Scan for the cell matching the given text and deliver its (x, y) coordinate at center. 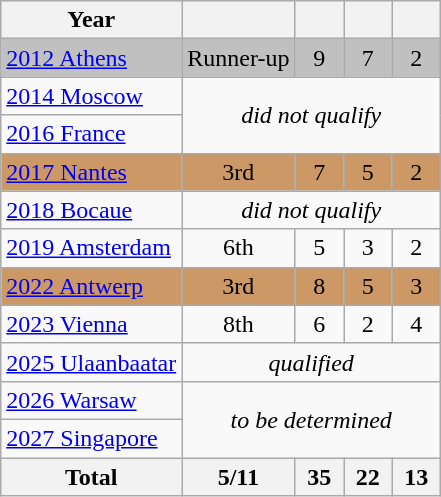
2023 Vienna (92, 324)
8th (238, 324)
2018 Bocaue (92, 210)
5/11 (238, 477)
qualified (312, 362)
2014 Moscow (92, 96)
22 (368, 477)
to be determined (312, 419)
6th (238, 248)
35 (320, 477)
2012 Athens (92, 58)
2022 Antwerp (92, 286)
13 (416, 477)
6 (320, 324)
2016 France (92, 134)
2027 Singapore (92, 438)
9 (320, 58)
Year (92, 20)
2025 Ulaanbaatar (92, 362)
4 (416, 324)
Runner-up (238, 58)
8 (320, 286)
2017 Nantes (92, 172)
2019 Amsterdam (92, 248)
2026 Warsaw (92, 400)
Total (92, 477)
